For the text-containing cell, return its midpoint in [X, Y] coordinate format. 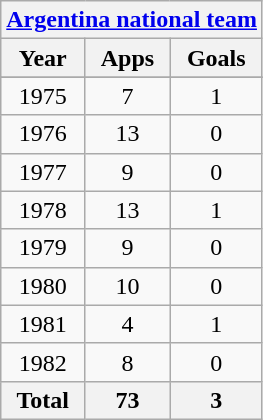
1980 [43, 286]
1975 [43, 96]
4 [128, 324]
1982 [43, 362]
3 [216, 400]
Argentina national team [132, 20]
Goals [216, 58]
1979 [43, 248]
1981 [43, 324]
73 [128, 400]
1976 [43, 134]
Year [43, 58]
7 [128, 96]
1977 [43, 172]
Total [43, 400]
10 [128, 286]
8 [128, 362]
Apps [128, 58]
1978 [43, 210]
